From the cell containing the given text, extract its center point as [x, y] coordinate. 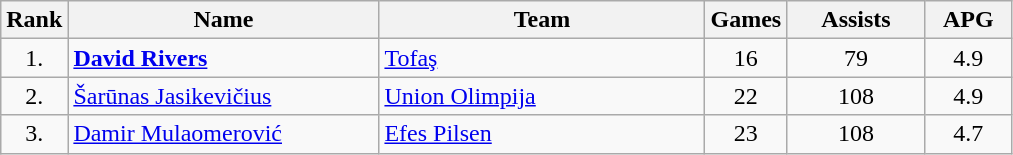
Name [224, 20]
23 [746, 134]
Efes Pilsen [542, 134]
Šarūnas Jasikevičius [224, 96]
2. [34, 96]
Games [746, 20]
79 [856, 58]
22 [746, 96]
1. [34, 58]
David Rivers [224, 58]
Tofaş [542, 58]
4.7 [968, 134]
16 [746, 58]
Damir Mulaomerović [224, 134]
Union Olimpija [542, 96]
Assists [856, 20]
Rank [34, 20]
3. [34, 134]
APG [968, 20]
Team [542, 20]
